Identify which cell holds the provided text, then report its (X, Y) central coordinate. 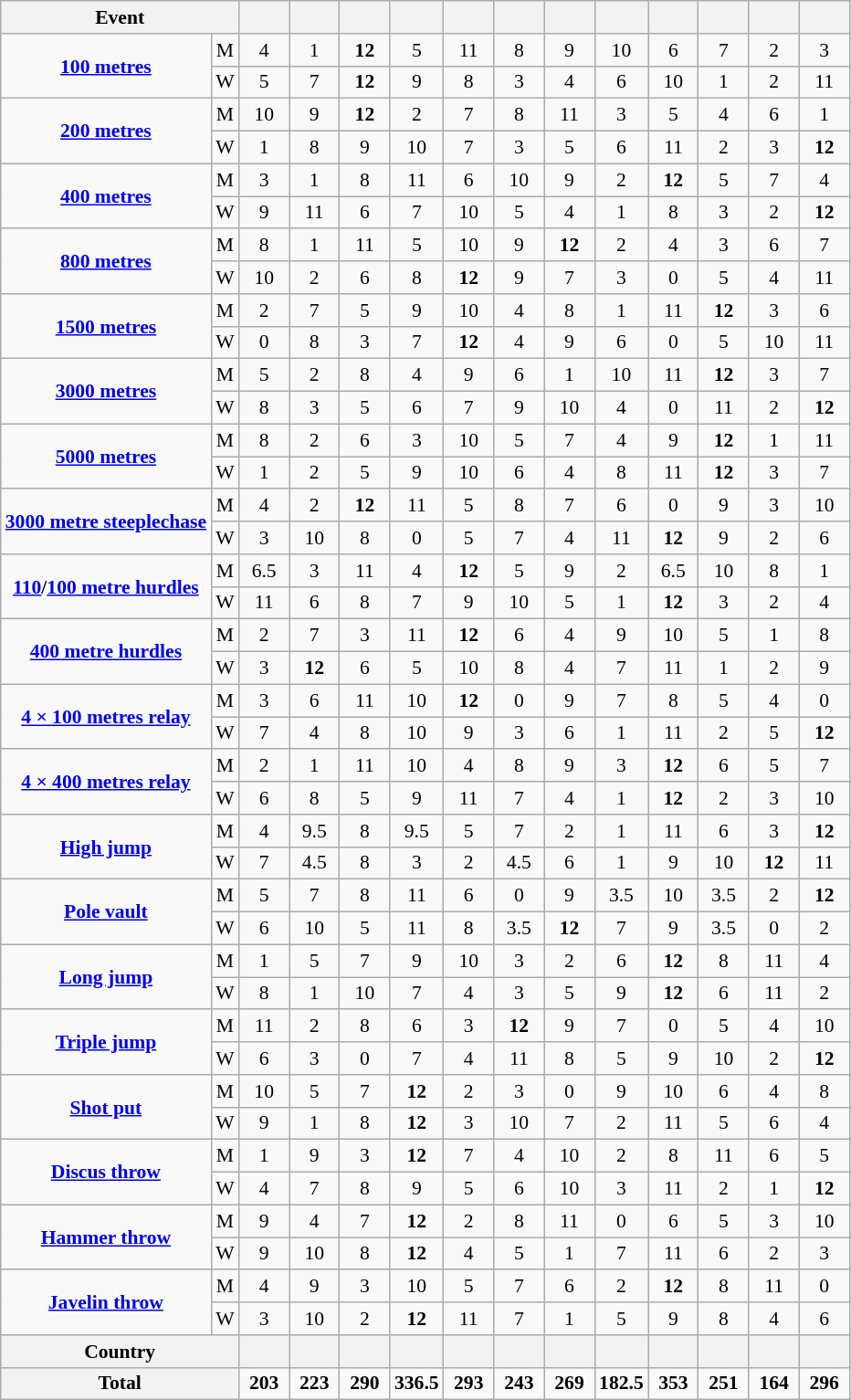
4 × 400 metres relay (106, 782)
223 (314, 1384)
203 (265, 1384)
110/100 metre hurdles (106, 586)
4 × 100 metres relay (106, 716)
243 (519, 1384)
3000 metre steeplechase (106, 522)
100 metres (106, 66)
353 (674, 1384)
336.5 (416, 1384)
Pole vault (106, 911)
400 metres (106, 195)
Triple jump (106, 1043)
Shot put (106, 1107)
200 metres (106, 132)
182.5 (621, 1384)
1500 metres (106, 327)
Hammer throw (106, 1237)
Discus throw (106, 1173)
Total (121, 1384)
269 (570, 1384)
5000 metres (106, 457)
Event (121, 17)
296 (824, 1384)
Long jump (106, 977)
High jump (106, 847)
Country (121, 1352)
400 metre hurdles (106, 652)
800 metres (106, 261)
251 (723, 1384)
Javelin throw (106, 1302)
164 (774, 1384)
293 (469, 1384)
290 (365, 1384)
3000 metres (106, 391)
